For the text-containing cell, return its midpoint in (X, Y) coordinate format. 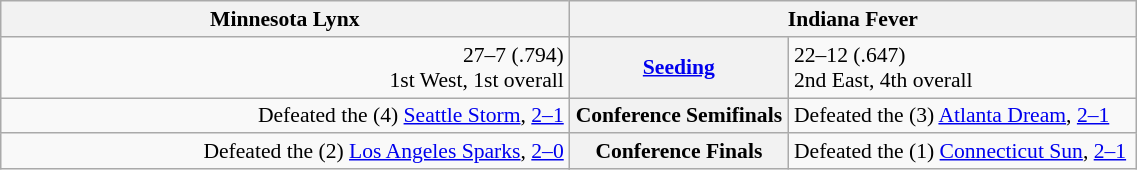
Conference Finals (679, 152)
Seeding (679, 68)
Defeated the (3) Atlanta Dream, 2–1 (963, 116)
Indiana Fever (853, 19)
Conference Semifinals (679, 116)
Minnesota Lynx (285, 19)
Defeated the (1) Connecticut Sun, 2–1 (963, 152)
Defeated the (2) Los Angeles Sparks, 2–0 (285, 152)
Defeated the (4) Seattle Storm, 2–1 (285, 116)
27–7 (.794) 1st West, 1st overall (285, 68)
22–12 (.647) 2nd East, 4th overall (963, 68)
